Find where the given text appears and provide that cell's center as (x, y) coordinate. 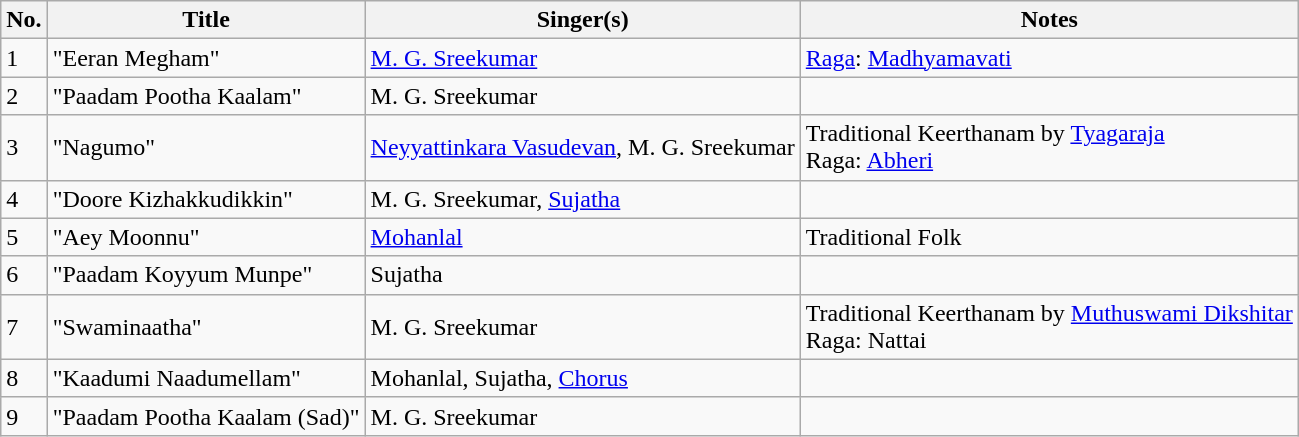
Singer(s) (582, 20)
Mohanlal, Sujatha, Chorus (582, 378)
Traditional Keerthanam by TyagarajaRaga: Abheri (1049, 148)
Mohanlal (582, 237)
"Nagumo" (206, 148)
"Doore Kizhakkudikkin" (206, 199)
4 (24, 199)
6 (24, 275)
"Swaminaatha" (206, 326)
"Kaadumi Naadumellam" (206, 378)
"Paadam Pootha Kaalam" (206, 96)
5 (24, 237)
"Aey Moonnu" (206, 237)
Sujatha (582, 275)
8 (24, 378)
Traditional Folk (1049, 237)
Notes (1049, 20)
2 (24, 96)
Raga: Madhyamavati (1049, 58)
3 (24, 148)
"Paadam Koyyum Munpe" (206, 275)
Neyyattinkara Vasudevan, M. G. Sreekumar (582, 148)
"Paadam Pootha Kaalam (Sad)" (206, 416)
1 (24, 58)
Traditional Keerthanam by Muthuswami DikshitarRaga: Nattai (1049, 326)
Title (206, 20)
7 (24, 326)
No. (24, 20)
"Eeran Megham" (206, 58)
M. G. Sreekumar, Sujatha (582, 199)
9 (24, 416)
